Find where the given text appears and provide that cell's center as [X, Y] coordinate. 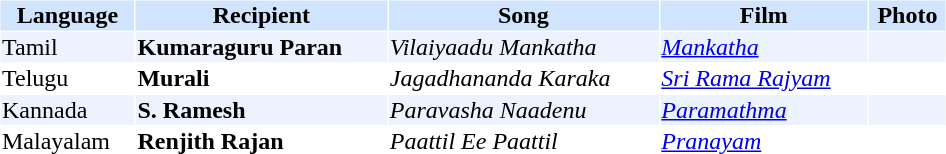
Telugu [67, 79]
Photo [907, 15]
Kannada [67, 110]
Language [67, 15]
Kumaraguru Paran [262, 47]
Paravasha Naadenu [523, 110]
Mankatha [764, 47]
Film [764, 15]
Recipient [262, 15]
Vilaiyaadu Mankatha [523, 47]
Paramathma [764, 110]
Song [523, 15]
Sri Rama Rajyam [764, 79]
Murali [262, 79]
Jagadhananda Karaka [523, 79]
S. Ramesh [262, 110]
Tamil [67, 47]
